From the cell containing the given text, extract its center point as (X, Y) coordinate. 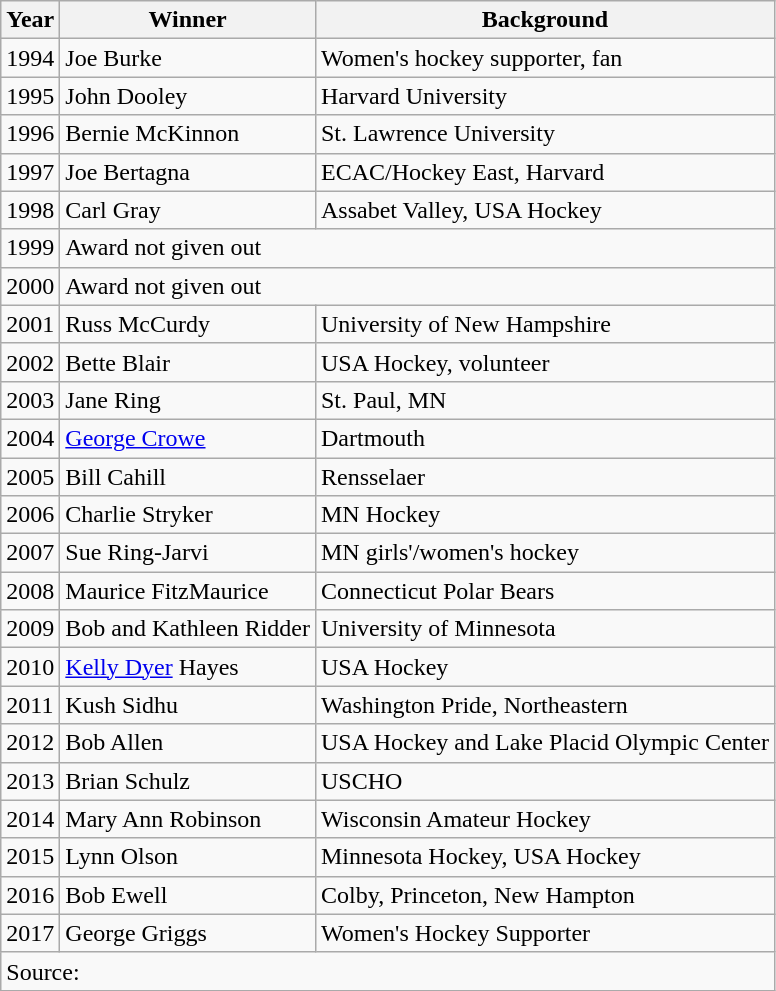
St. Paul, MN (544, 400)
Women's hockey supporter, fan (544, 58)
University of Minnesota (544, 629)
Kelly Dyer Hayes (188, 667)
Colby, Princeton, New Hampton (544, 895)
USCHO (544, 781)
Year (30, 20)
1994 (30, 58)
2002 (30, 362)
Sue Ring-Jarvi (188, 553)
2015 (30, 857)
Background (544, 20)
USA Hockey and Lake Placid Olympic Center (544, 743)
Brian Schulz (188, 781)
1996 (30, 134)
2011 (30, 705)
Carl Gray (188, 210)
2000 (30, 286)
Bernie McKinnon (188, 134)
1998 (30, 210)
2010 (30, 667)
George Griggs (188, 933)
Connecticut Polar Bears (544, 591)
Bob and Kathleen Ridder (188, 629)
Winner (188, 20)
2006 (30, 515)
Maurice FitzMaurice (188, 591)
George Crowe (188, 438)
University of New Hampshire (544, 324)
Dartmouth (544, 438)
ECAC/Hockey East, Harvard (544, 172)
Harvard University (544, 96)
1995 (30, 96)
2001 (30, 324)
2007 (30, 553)
1999 (30, 248)
USA Hockey (544, 667)
2008 (30, 591)
Russ McCurdy (188, 324)
Assabet Valley, USA Hockey (544, 210)
St. Lawrence University (544, 134)
2003 (30, 400)
2004 (30, 438)
Charlie Stryker (188, 515)
Bob Ewell (188, 895)
2012 (30, 743)
Bob Allen (188, 743)
Source: (388, 971)
MN Hockey (544, 515)
Bette Blair (188, 362)
Rensselaer (544, 477)
Wisconsin Amateur Hockey (544, 819)
2005 (30, 477)
Joe Bertagna (188, 172)
2013 (30, 781)
Joe Burke (188, 58)
MN girls'/women's hockey (544, 553)
Kush Sidhu (188, 705)
2016 (30, 895)
Jane Ring (188, 400)
2014 (30, 819)
Women's Hockey Supporter (544, 933)
2017 (30, 933)
1997 (30, 172)
Mary Ann Robinson (188, 819)
Washington Pride, Northeastern (544, 705)
Bill Cahill (188, 477)
2009 (30, 629)
John Dooley (188, 96)
Lynn Olson (188, 857)
Minnesota Hockey, USA Hockey (544, 857)
USA Hockey, volunteer (544, 362)
